Identify which cell holds the provided text, then report its [X, Y] central coordinate. 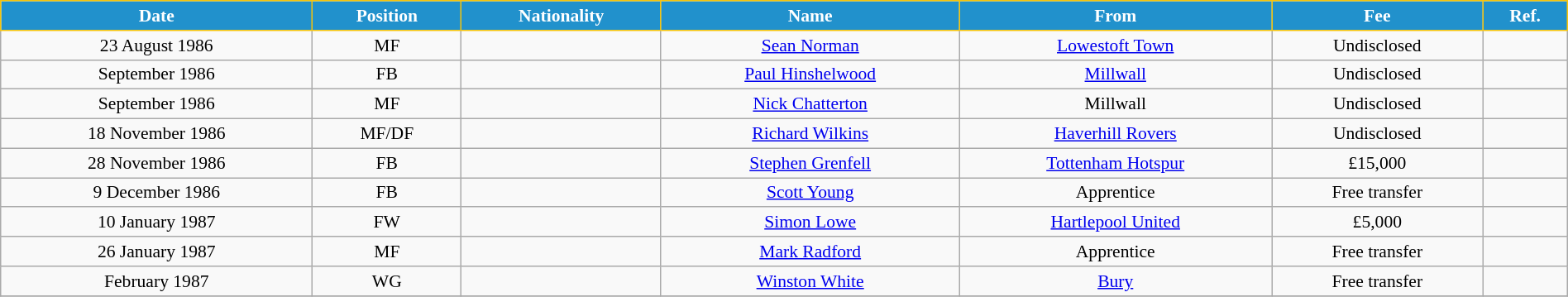
9 December 1986 [157, 193]
Hartlepool United [1116, 223]
£5,000 [1378, 223]
From [1116, 16]
26 January 1987 [157, 251]
Winston White [810, 281]
18 November 1986 [157, 134]
Richard Wilkins [810, 134]
Name [810, 16]
Date [157, 16]
Stephen Grenfell [810, 163]
Mark Radford [810, 251]
Position [387, 16]
MF/DF [387, 134]
Ref. [1525, 16]
28 November 1986 [157, 163]
Nationality [562, 16]
£15,000 [1378, 163]
WG [387, 281]
Sean Norman [810, 46]
Simon Lowe [810, 223]
Nick Chatterton [810, 104]
Fee [1378, 16]
Tottenham Hotspur [1116, 163]
10 January 1987 [157, 223]
FW [387, 223]
February 1987 [157, 281]
23 August 1986 [157, 46]
Paul Hinshelwood [810, 74]
Lowestoft Town [1116, 46]
Haverhill Rovers [1116, 134]
Bury [1116, 281]
Scott Young [810, 193]
